Return [x, y] of the center of cell containing provided text 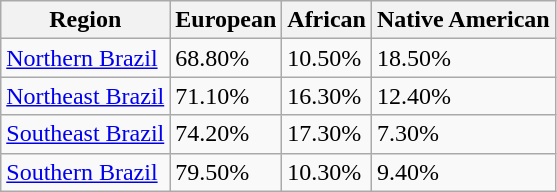
Native American [463, 20]
10.50% [327, 58]
Region [86, 20]
Southern Brazil [86, 172]
18.50% [463, 58]
12.40% [463, 96]
16.30% [327, 96]
Northern Brazil [86, 58]
Southeast Brazil [86, 134]
African [327, 20]
European [226, 20]
Northeast Brazil [86, 96]
10.30% [327, 172]
68.80% [226, 58]
9.40% [463, 172]
17.30% [327, 134]
74.20% [226, 134]
7.30% [463, 134]
79.50% [226, 172]
71.10% [226, 96]
